Extract the (x, y) coordinate from the center of the cell holding the provided text.  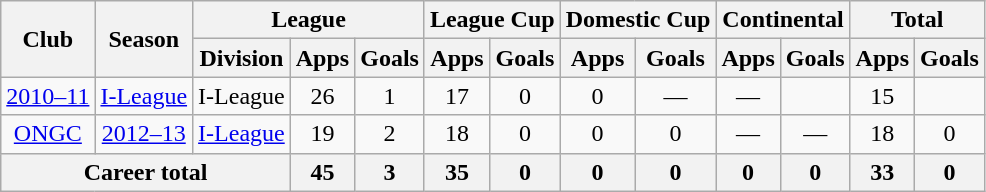
15 (882, 96)
2 (390, 134)
35 (456, 172)
2012–13 (144, 134)
Club (48, 39)
17 (456, 96)
19 (322, 134)
Career total (146, 172)
33 (882, 172)
League (309, 20)
Continental (783, 20)
League Cup (492, 20)
Total (917, 20)
2010–11 (48, 96)
Domestic Cup (638, 20)
Season (144, 39)
45 (322, 172)
26 (322, 96)
ONGC (48, 134)
3 (390, 172)
1 (390, 96)
Division (242, 58)
